Pinpoint the cell where the given text exists, returning its (X, Y) midpoint coordinate. 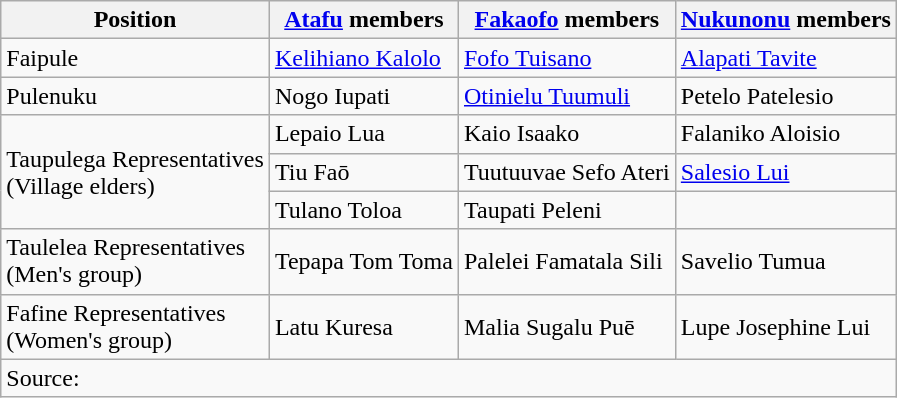
Position (136, 20)
Faipule (136, 58)
Tulano Toloa (364, 210)
Nukunonu members (786, 20)
Atafu members (364, 20)
Nogo Iupati (364, 96)
Latu Kuresa (364, 326)
Taupulega Representatives(Village elders) (136, 172)
Savelio Tumua (786, 262)
Kaio Isaako (566, 134)
Falaniko Aloisio (786, 134)
Malia Sugalu Puē (566, 326)
Lupe Josephine Lui (786, 326)
Tepapa Tom Toma (364, 262)
Taulelea Representatives(Men's group) (136, 262)
Source: (449, 378)
Fofo Tuisano (566, 58)
Pulenuku (136, 96)
Otinielu Tuumuli (566, 96)
Tuutuuvae Sefo Ateri (566, 172)
Petelo Patelesio (786, 96)
Kelihiano Kalolo (364, 58)
Alapati Tavite (786, 58)
Fakaofo members (566, 20)
Lepaio Lua (364, 134)
Taupati Peleni (566, 210)
Palelei Famatala Sili (566, 262)
Salesio Lui (786, 172)
Tiu Faō (364, 172)
Fafine Representatives(Women's group) (136, 326)
